Determine the (X, Y) coordinate at the center of the cell enclosing the given text.  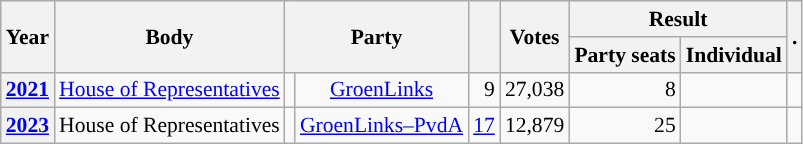
27,038 (534, 90)
GroenLinks–PvdA (382, 126)
Year (28, 36)
17 (484, 126)
. (795, 36)
25 (624, 126)
12,879 (534, 126)
Individual (734, 55)
GroenLinks (382, 90)
8 (624, 90)
Votes (534, 36)
2023 (28, 126)
Party seats (624, 55)
9 (484, 90)
Body (170, 36)
2021 (28, 90)
Result (678, 19)
Party (376, 36)
